Capture the cell that displays the provided text and extract its (X, Y) central coordinate. 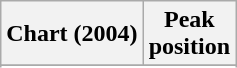
Chart (2004) (72, 34)
Peakposition (189, 34)
